Locate the cell with the specified text and output its (x, y) center coordinate. 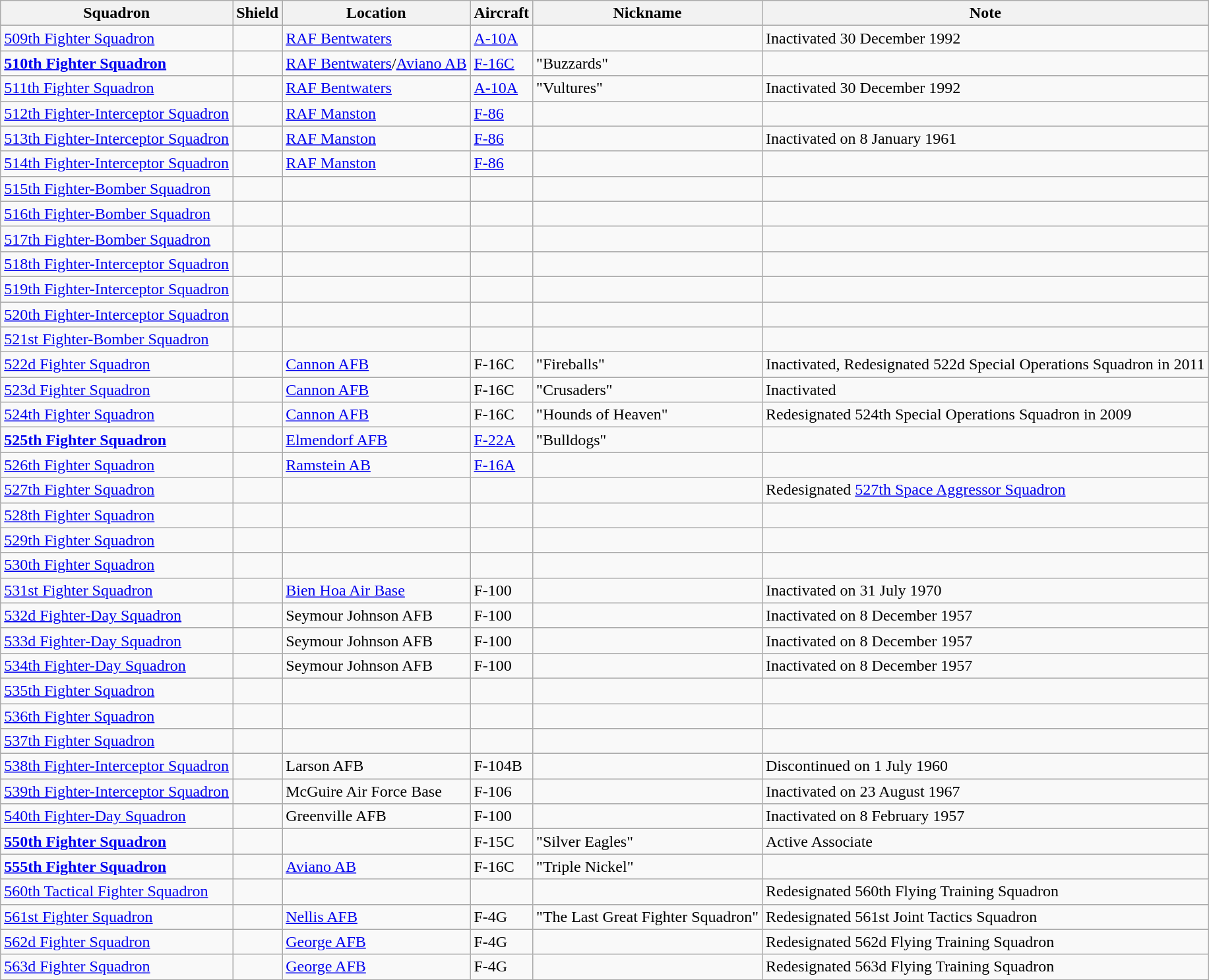
"Vultures" (648, 88)
Redesignated 563d Flying Training Squadron (985, 967)
523d Fighter Squadron (117, 390)
538th Fighter-Interceptor Squadron (117, 766)
527th Fighter Squadron (117, 490)
520th Fighter-Interceptor Squadron (117, 315)
Ramstein AB (376, 465)
F-15C (501, 842)
"Triple Nickel" (648, 867)
522d Fighter Squadron (117, 365)
Greenville AFB (376, 816)
524th Fighter Squadron (117, 415)
530th Fighter Squadron (117, 565)
"Hounds of Heaven" (648, 415)
F-22A (501, 440)
510th Fighter Squadron (117, 63)
535th Fighter Squadron (117, 690)
F-16A (501, 465)
RAF Bentwaters/Aviano AB (376, 63)
517th Fighter-Bomber Squadron (117, 239)
Squadron (117, 13)
Aviano AB (376, 867)
Redesignated 527th Space Aggressor Squadron (985, 490)
Location (376, 13)
"Silver Eagles" (648, 842)
529th Fighter Squadron (117, 540)
Inactivated on 31 July 1970 (985, 590)
Note (985, 13)
Active Associate (985, 842)
Inactivated, Redesignated 522d Special Operations Squadron in 2011 (985, 365)
562d Fighter Squadron (117, 942)
Redesignated 562d Flying Training Squadron (985, 942)
McGuire Air Force Base (376, 791)
526th Fighter Squadron (117, 465)
Inactivated on 8 January 1961 (985, 138)
525th Fighter Squadron (117, 440)
532d Fighter-Day Squadron (117, 615)
Inactivated (985, 390)
Elmendorf AFB (376, 440)
539th Fighter-Interceptor Squadron (117, 791)
509th Fighter Squadron (117, 38)
531st Fighter Squadron (117, 590)
514th Fighter-Interceptor Squadron (117, 164)
F-106 (501, 791)
F-104B (501, 766)
Larson AFB (376, 766)
561st Fighter Squadron (117, 917)
"The Last Great Fighter Squadron" (648, 917)
536th Fighter Squadron (117, 716)
511th Fighter Squadron (117, 88)
521st Fighter-Bomber Squadron (117, 340)
Nellis AFB (376, 917)
Aircraft (501, 13)
Inactivated on 23 August 1967 (985, 791)
513th Fighter-Interceptor Squadron (117, 138)
563d Fighter Squadron (117, 967)
Redesignated 561st Joint Tactics Squadron (985, 917)
"Buzzards" (648, 63)
560th Tactical Fighter Squadron (117, 892)
Redesignated 560th Flying Training Squadron (985, 892)
555th Fighter Squadron (117, 867)
534th Fighter-Day Squadron (117, 665)
533d Fighter-Day Squadron (117, 640)
Discontinued on 1 July 1960 (985, 766)
516th Fighter-Bomber Squadron (117, 214)
"Crusaders" (648, 390)
"Bulldogs" (648, 440)
528th Fighter Squadron (117, 515)
537th Fighter Squadron (117, 741)
519th Fighter-Interceptor Squadron (117, 289)
518th Fighter-Interceptor Squadron (117, 264)
"Fireballs" (648, 365)
Shield (257, 13)
Bien Hoa Air Base (376, 590)
540th Fighter-Day Squadron (117, 816)
Nickname (648, 13)
Inactivated on 8 February 1957 (985, 816)
550th Fighter Squadron (117, 842)
515th Fighter-Bomber Squadron (117, 189)
Redesignated 524th Special Operations Squadron in 2009 (985, 415)
512th Fighter-Interceptor Squadron (117, 113)
